Output the (X, Y) coordinate of the center of the cell containing the given text.  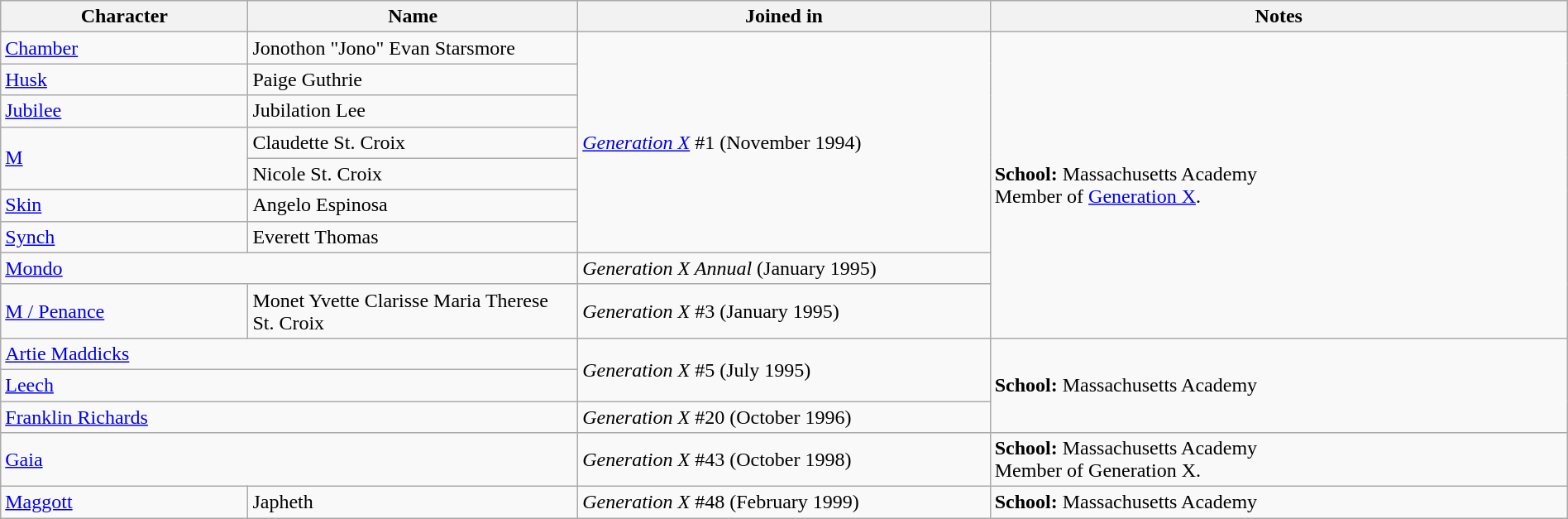
Character (124, 17)
Everett Thomas (414, 237)
Generation X #20 (October 1996) (784, 416)
Generation X #48 (February 1999) (784, 502)
Artie Maddicks (289, 353)
Jubilee (124, 111)
Generation X #5 (July 1995) (784, 369)
Mondo (289, 268)
Generation X #3 (January 1995) (784, 311)
Chamber (124, 48)
Generation X Annual (January 1995) (784, 268)
Leech (289, 385)
Jonothon "Jono" Evan Starsmore (414, 48)
Generation X #1 (November 1994) (784, 142)
Monet Yvette Clarisse Maria Therese St. Croix (414, 311)
Jubilation Lee (414, 111)
Angelo Espinosa (414, 205)
Husk (124, 79)
Name (414, 17)
Japheth (414, 502)
Nicole St. Croix (414, 174)
Franklin Richards (289, 416)
Claudette St. Croix (414, 142)
Joined in (784, 17)
Gaia (289, 460)
Maggott (124, 502)
Paige Guthrie (414, 79)
Skin (124, 205)
Generation X #43 (October 1998) (784, 460)
Notes (1279, 17)
Synch (124, 237)
M / Penance (124, 311)
M (124, 158)
